Provide the [x, y] coordinate of the cell's center where the given text is located.  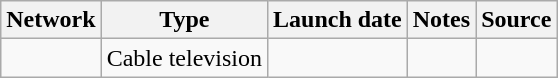
Cable television [184, 58]
Type [184, 20]
Source [516, 20]
Launch date [337, 20]
Network [51, 20]
Notes [441, 20]
